Pinpoint the cell where the given text exists, returning its (X, Y) midpoint coordinate. 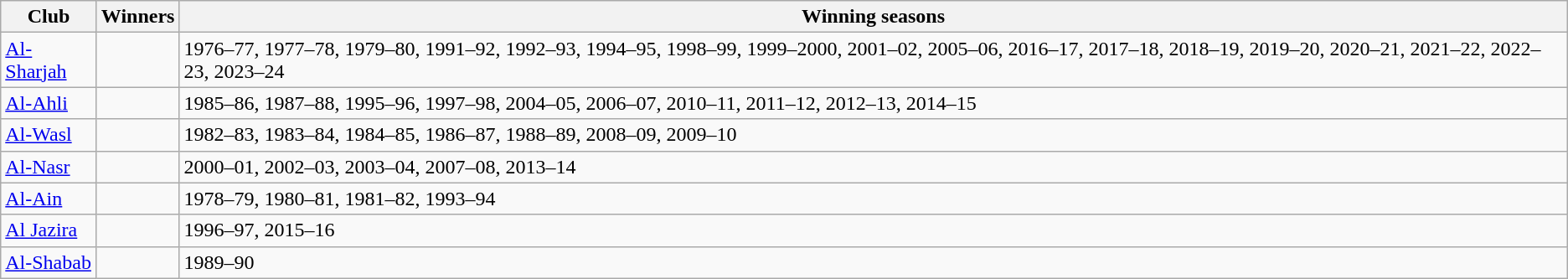
Winning seasons (873, 17)
Al-Shabab (49, 262)
2000–01, 2002–03, 2003–04, 2007–08, 2013–14 (873, 167)
Al-Nasr (49, 167)
Al-Wasl (49, 135)
Al-Sharjah (49, 60)
1978–79, 1980–81, 1981–82, 1993–94 (873, 199)
Al-Ain (49, 199)
1985–86, 1987–88, 1995–96, 1997–98, 2004–05, 2006–07, 2010–11, 2011–12, 2012–13, 2014–15 (873, 103)
Al Jazira (49, 230)
1989–90 (873, 262)
Club (49, 17)
1982–83, 1983–84, 1984–85, 1986–87, 1988–89, 2008–09, 2009–10 (873, 135)
Al-Ahli (49, 103)
Winners (137, 17)
1996–97, 2015–16 (873, 230)
